For the text-containing cell, return its midpoint in [x, y] coordinate format. 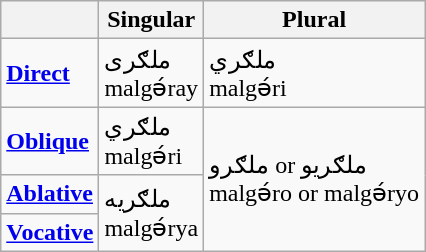
Singular [152, 20]
Vocative [50, 232]
Plural [314, 20]
Ablative [50, 194]
Oblique [50, 141]
ملګریهmalgə́rya [152, 213]
ملګریmalgə́ray [152, 73]
ملګرو or ملګریوmalgə́ro or malgə́ryo [314, 179]
Direct [50, 73]
